For the text-containing cell, return its midpoint in [X, Y] coordinate format. 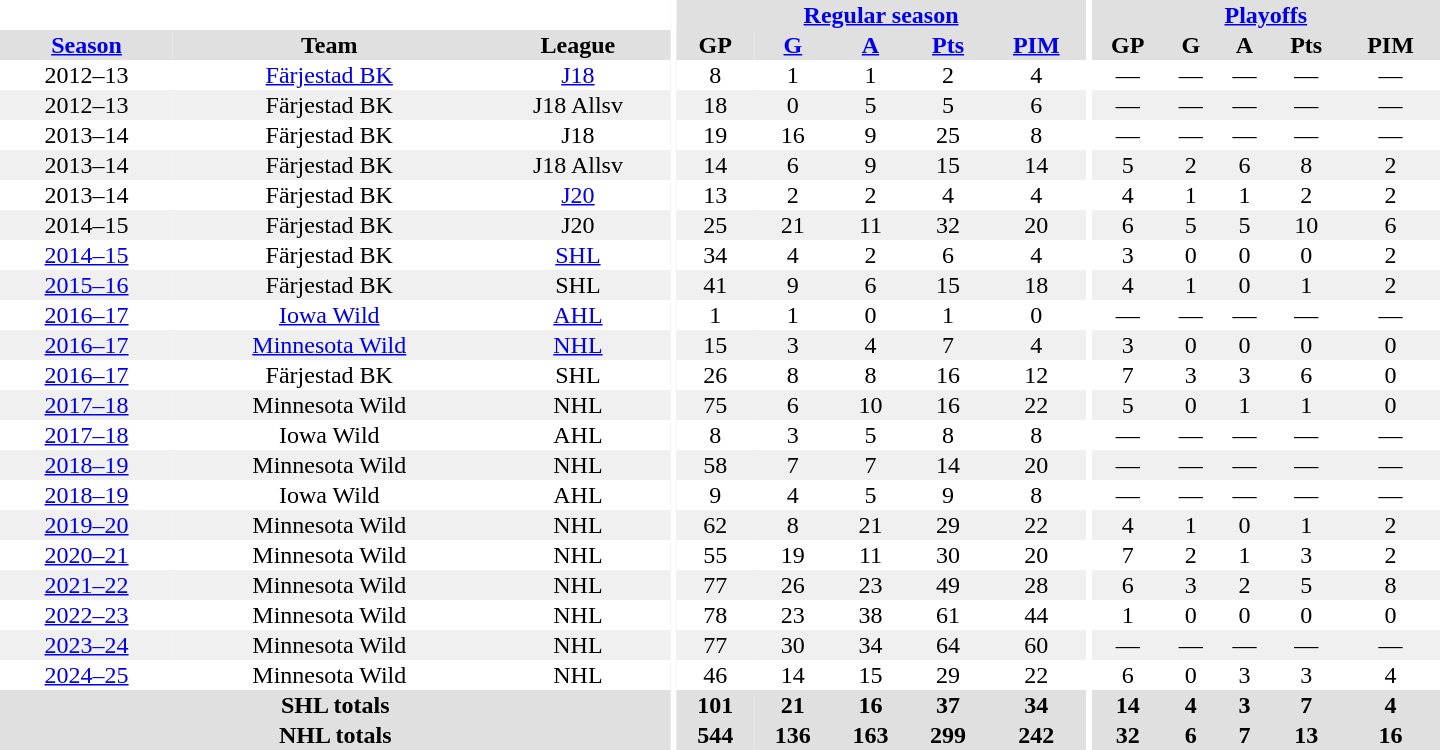
2015–16 [86, 285]
61 [948, 615]
12 [1036, 375]
37 [948, 705]
78 [715, 615]
Season [86, 45]
28 [1036, 585]
Regular season [880, 15]
64 [948, 645]
44 [1036, 615]
242 [1036, 735]
2023–24 [86, 645]
Team [329, 45]
SHL totals [335, 705]
Playoffs [1266, 15]
101 [715, 705]
55 [715, 555]
58 [715, 465]
League [578, 45]
75 [715, 405]
2019–20 [86, 525]
2022–23 [86, 615]
299 [948, 735]
136 [793, 735]
163 [871, 735]
41 [715, 285]
60 [1036, 645]
49 [948, 585]
2021–22 [86, 585]
NHL totals [335, 735]
62 [715, 525]
2024–25 [86, 675]
2020–21 [86, 555]
38 [871, 615]
46 [715, 675]
544 [715, 735]
